Return [X, Y] of the center of cell containing provided text 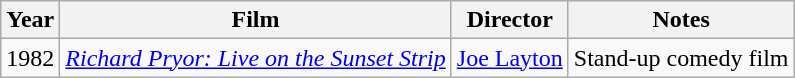
Director [510, 20]
Notes [681, 20]
1982 [30, 58]
Year [30, 20]
Film [256, 20]
Richard Pryor: Live on the Sunset Strip [256, 58]
Joe Layton [510, 58]
Stand-up comedy film [681, 58]
